Search for the cell housing the specified text and yield its [X, Y] center coordinate. 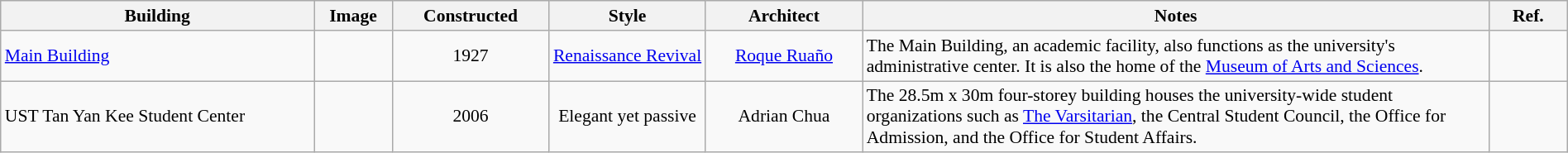
Renaissance Revival [627, 56]
Roque Ruaño [784, 56]
Ref. [1528, 16]
Elegant yet passive [627, 117]
Adrian Chua [784, 117]
Architect [784, 16]
UST Tan Yan Kee Student Center [157, 117]
Building [157, 16]
Constructed [470, 16]
Main Building [157, 56]
1927 [470, 56]
Image [354, 16]
2006 [470, 117]
Notes [1176, 16]
Style [627, 16]
